Return [X, Y] of the center of cell containing provided text 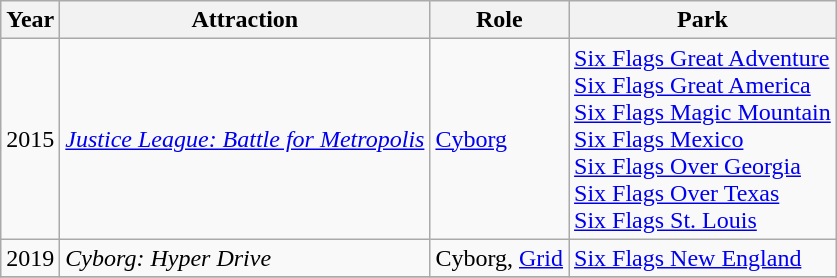
Six Flags New England [703, 258]
2019 [30, 258]
Attraction [245, 20]
Cyborg [500, 139]
Six Flags Great AdventureSix Flags Great AmericaSix Flags Magic MountainSix Flags MexicoSix Flags Over GeorgiaSix Flags Over TexasSix Flags St. Louis [703, 139]
Justice League: Battle for Metropolis [245, 139]
2015 [30, 139]
Year [30, 20]
Cyborg: Hyper Drive [245, 258]
Park [703, 20]
Role [500, 20]
Cyborg, Grid [500, 258]
